Identify which cell holds the provided text, then report its [x, y] central coordinate. 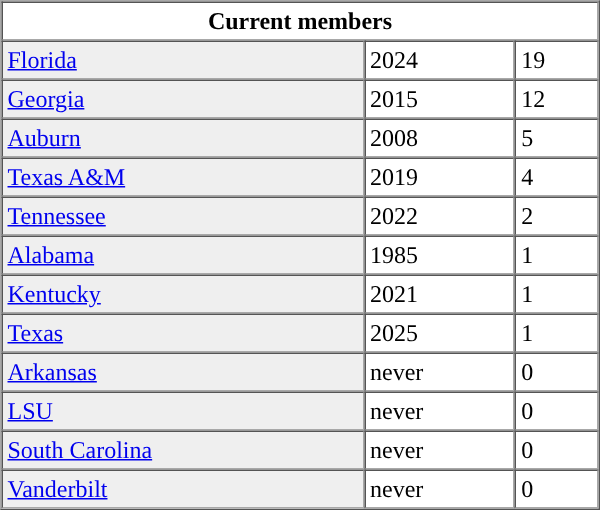
2025 [440, 334]
19 [556, 60]
LSU [184, 412]
2008 [440, 138]
Texas [184, 334]
Current members [300, 22]
2024 [440, 60]
Florida [184, 60]
2019 [440, 178]
Georgia [184, 100]
5 [556, 138]
Kentucky [184, 294]
12 [556, 100]
Auburn [184, 138]
South Carolina [184, 450]
Texas A&M [184, 178]
Arkansas [184, 372]
2022 [440, 216]
2021 [440, 294]
Alabama [184, 256]
4 [556, 178]
Vanderbilt [184, 490]
2 [556, 216]
1985 [440, 256]
2015 [440, 100]
Tennessee [184, 216]
